Determine the (x, y) coordinate at the center of the cell enclosing the given text.  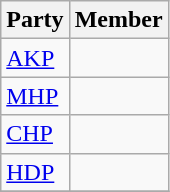
Party (35, 20)
AKP (35, 58)
HDP (35, 172)
Member (118, 20)
CHP (35, 134)
MHP (35, 96)
